Pinpoint the cell where the given text exists, returning its (x, y) midpoint coordinate. 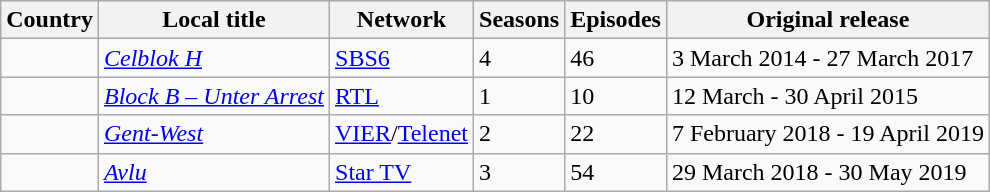
Seasons (520, 20)
SBS6 (402, 58)
12 March - 30 April 2015 (828, 96)
3 (520, 172)
1 (520, 96)
54 (616, 172)
22 (616, 134)
RTL (402, 96)
Star TV (402, 172)
Avlu (214, 172)
Network (402, 20)
7 February 2018 - 19 April 2019 (828, 134)
Block B – Unter Arrest (214, 96)
Original release (828, 20)
29 March 2018 - 30 May 2019 (828, 172)
Local title (214, 20)
4 (520, 58)
2 (520, 134)
Country (50, 20)
46 (616, 58)
Episodes (616, 20)
3 March 2014 - 27 March 2017 (828, 58)
Celblok H (214, 58)
Gent-West (214, 134)
VIER/Telenet (402, 134)
10 (616, 96)
